Return [X, Y] of the center of cell containing provided text 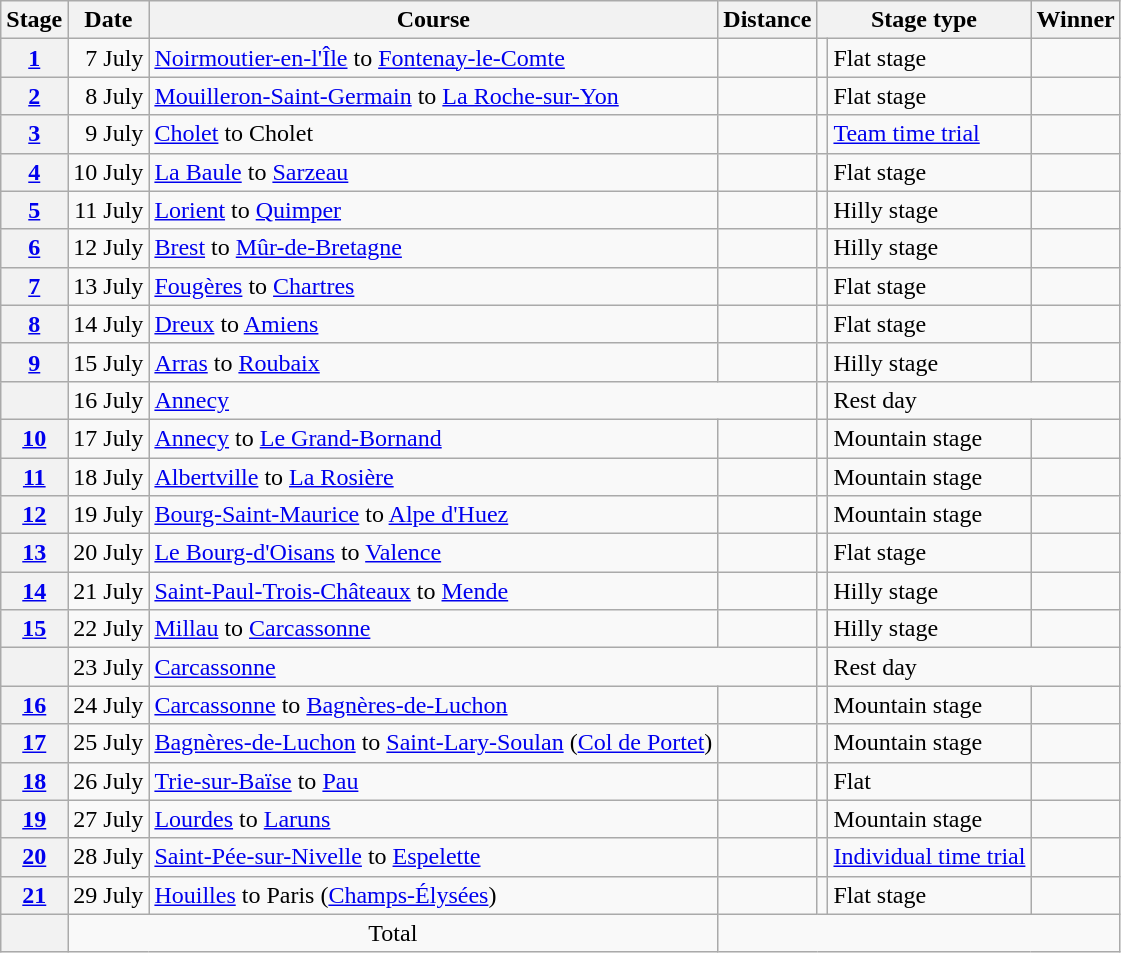
3 [34, 134]
14 July [108, 324]
Arras to Roubaix [434, 362]
Distance [768, 20]
Brest to Mûr-de-Bretagne [434, 248]
Le Bourg-d'Oisans to Valence [434, 553]
17 July [108, 438]
19 [34, 819]
2 [34, 96]
Fougères to Chartres [434, 286]
Team time trial [930, 134]
Annecy [483, 400]
19 July [108, 515]
28 July [108, 857]
Bagnères-de-Luchon to Saint-Lary-Soulan (Col de Portet) [434, 743]
Course [434, 20]
Saint-Paul-Trois-Châteaux to Mende [434, 591]
4 [34, 172]
Winner [1076, 20]
21 July [108, 591]
8 [34, 324]
Date [108, 20]
26 July [108, 781]
12 [34, 515]
12 July [108, 248]
Noirmoutier-en-l'Île to Fontenay-le-Comte [434, 58]
22 July [108, 629]
10 July [108, 172]
13 July [108, 286]
Mouilleron-Saint-Germain to La Roche-sur-Yon [434, 96]
11 [34, 477]
Carcassonne to Bagnères-de-Luchon [434, 705]
1 [34, 58]
Lorient to Quimper [434, 210]
13 [34, 553]
5 [34, 210]
Bourg-Saint-Maurice to Alpe d'Huez [434, 515]
15 July [108, 362]
Flat [930, 781]
18 [34, 781]
Annecy to Le Grand-Bornand [434, 438]
25 July [108, 743]
Saint-Pée-sur-Nivelle to Espelette [434, 857]
9 July [108, 134]
9 [34, 362]
Millau to Carcassonne [434, 629]
21 [34, 895]
17 [34, 743]
Houilles to Paris (Champs-Élysées) [434, 895]
Carcassonne [483, 667]
18 July [108, 477]
Cholet to Cholet [434, 134]
24 July [108, 705]
Total [393, 933]
Albertville to La Rosière [434, 477]
Dreux to Amiens [434, 324]
6 [34, 248]
Individual time trial [930, 857]
10 [34, 438]
23 July [108, 667]
Stage type [924, 20]
16 [34, 705]
20 [34, 857]
Lourdes to Laruns [434, 819]
14 [34, 591]
Stage [34, 20]
16 July [108, 400]
Trie-sur-Baïse to Pau [434, 781]
20 July [108, 553]
7 July [108, 58]
11 July [108, 210]
29 July [108, 895]
La Baule to Sarzeau [434, 172]
8 July [108, 96]
27 July [108, 819]
15 [34, 629]
7 [34, 286]
